Search for the cell housing the specified text and yield its (x, y) center coordinate. 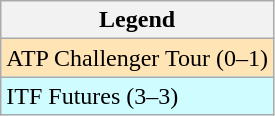
ATP Challenger Tour (0–1) (138, 58)
ITF Futures (3–3) (138, 96)
Legend (138, 20)
